Pinpoint the cell where the given text exists, returning its [x, y] midpoint coordinate. 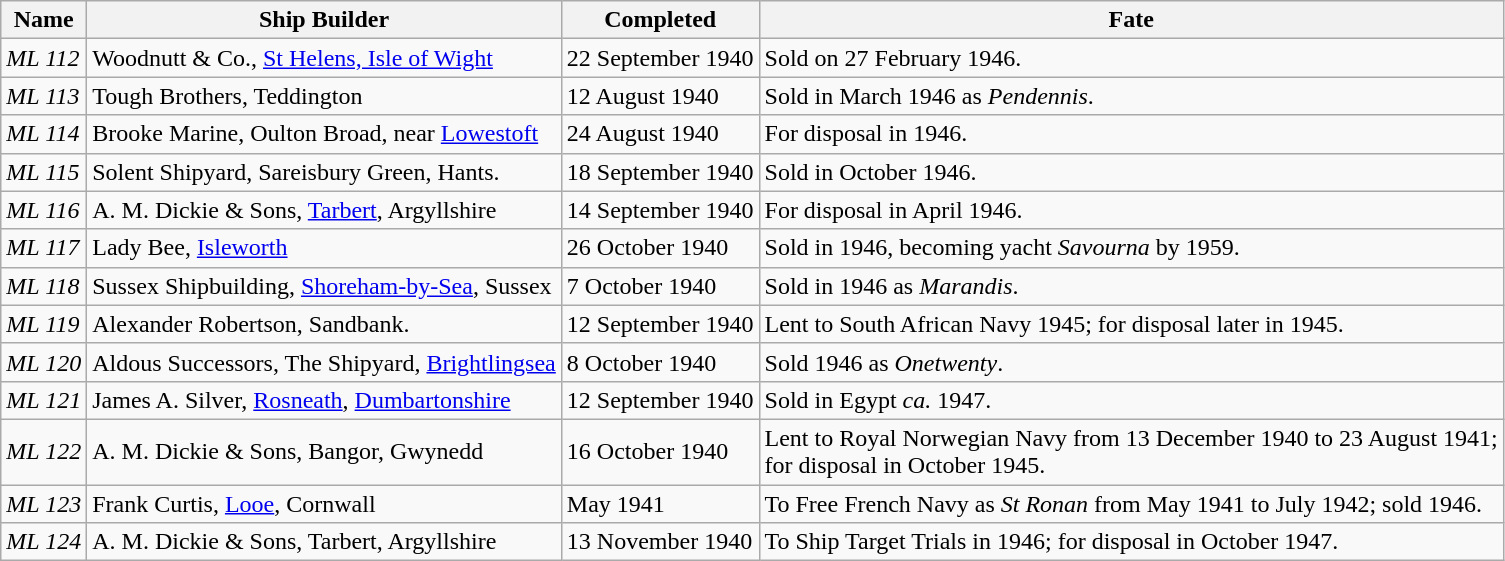
Sold 1946 as Onetwenty. [1131, 362]
ML 115 [44, 172]
24 August 1940 [660, 134]
Brooke Marine, Oulton Broad, near Lowestoft [324, 134]
May 1941 [660, 503]
Woodnutt & Co., St Helens, Isle of Wight [324, 58]
ML 118 [44, 286]
ML 114 [44, 134]
For disposal in April 1946. [1131, 210]
Frank Curtis, Looe, Cornwall [324, 503]
ML 116 [44, 210]
To Free French Navy as St Ronan from May 1941 to July 1942; sold 1946. [1131, 503]
14 September 1940 [660, 210]
ML 113 [44, 96]
Fate [1131, 20]
A. M. Dickie & Sons, Bangor, Gwynedd [324, 452]
Sussex Shipbuilding, Shoreham-by-Sea, Sussex [324, 286]
Lent to Royal Norwegian Navy from 13 December 1940 to 23 August 1941; for disposal in October 1945. [1131, 452]
Aldous Successors, The Shipyard, Brightlingsea [324, 362]
22 September 1940 [660, 58]
Sold in 1946 as Marandis. [1131, 286]
Sold in Egypt ca. 1947. [1131, 400]
Solent Shipyard, Sareisbury Green, Hants. [324, 172]
Name [44, 20]
ML 119 [44, 324]
To Ship Target Trials in 1946; for disposal in October 1947. [1131, 542]
26 October 1940 [660, 248]
Alexander Robertson, Sandbank. [324, 324]
Sold in October 1946. [1131, 172]
ML 121 [44, 400]
ML 117 [44, 248]
13 November 1940 [660, 542]
ML 124 [44, 542]
12 August 1940 [660, 96]
Lady Bee, Isleworth [324, 248]
Ship Builder [324, 20]
18 September 1940 [660, 172]
Sold in 1946, becoming yacht Savourna by 1959. [1131, 248]
ML 120 [44, 362]
Sold on 27 February 1946. [1131, 58]
7 October 1940 [660, 286]
James A. Silver, Rosneath, Dumbartonshire [324, 400]
ML 112 [44, 58]
Lent to South African Navy 1945; for disposal later in 1945. [1131, 324]
ML 123 [44, 503]
Completed [660, 20]
Sold in March 1946 as Pendennis. [1131, 96]
16 October 1940 [660, 452]
Tough Brothers, Teddington [324, 96]
8 October 1940 [660, 362]
For disposal in 1946. [1131, 134]
ML 122 [44, 452]
